Detect which cell encompasses the target text, then output its (x, y) center coordinate. 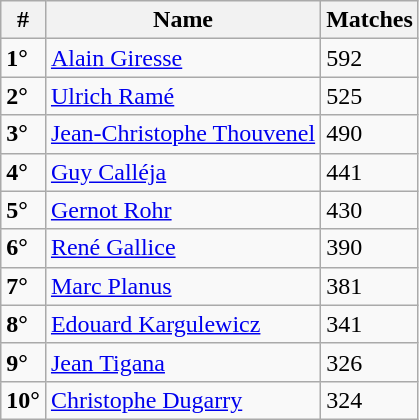
324 (370, 400)
10° (24, 400)
Marc Planus (182, 286)
Ulrich Ramé (182, 96)
Name (182, 20)
441 (370, 172)
Guy Calléja (182, 172)
Christophe Dugarry (182, 400)
381 (370, 286)
525 (370, 96)
Edouard Kargulewicz (182, 324)
341 (370, 324)
Alain Giresse (182, 58)
5° (24, 210)
4° (24, 172)
Jean Tigana (182, 362)
Gernot Rohr (182, 210)
592 (370, 58)
René Gallice (182, 248)
Jean-Christophe Thouvenel (182, 134)
Matches (370, 20)
7° (24, 286)
6° (24, 248)
9° (24, 362)
326 (370, 362)
390 (370, 248)
2° (24, 96)
1° (24, 58)
8° (24, 324)
# (24, 20)
490 (370, 134)
430 (370, 210)
3° (24, 134)
